Return the [X, Y] coordinate for the center point of the cell that contains the specified text.  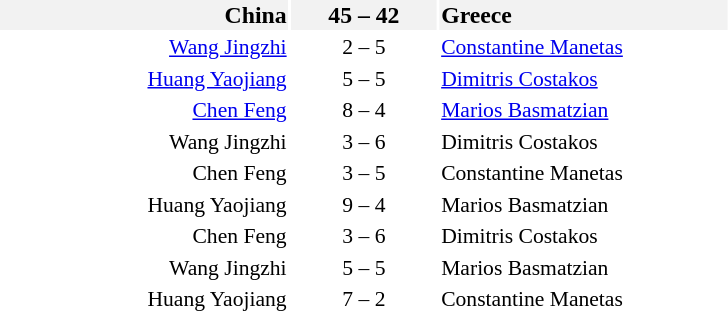
Greece [584, 15]
3 – 5 [364, 173]
China [144, 15]
8 – 4 [364, 110]
9 – 4 [364, 204]
45 – 42 [364, 15]
2 – 5 [364, 47]
